Determine the [x, y] coordinate at the center of the cell enclosing the given text.  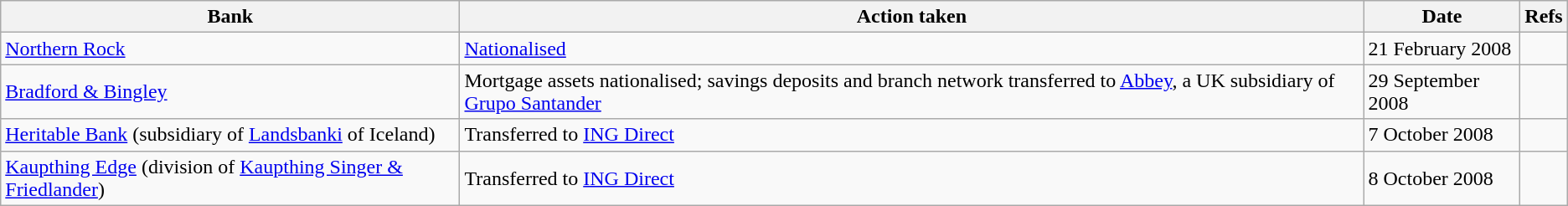
29 September 2008 [1442, 92]
7 October 2008 [1442, 135]
Bradford & Bingley [230, 92]
Refs [1544, 17]
Action taken [911, 17]
Heritable Bank (subsidiary of Landsbanki of Iceland) [230, 135]
8 October 2008 [1442, 178]
Nationalised [911, 49]
Bank [230, 17]
Kaupthing Edge (division of Kaupthing Singer & Friedlander) [230, 178]
Northern Rock [230, 49]
Date [1442, 17]
21 February 2008 [1442, 49]
Mortgage assets nationalised; savings deposits and branch network transferred to Abbey, a UK subsidiary of Grupo Santander [911, 92]
